Detect which cell encompasses the target text, then output its (X, Y) center coordinate. 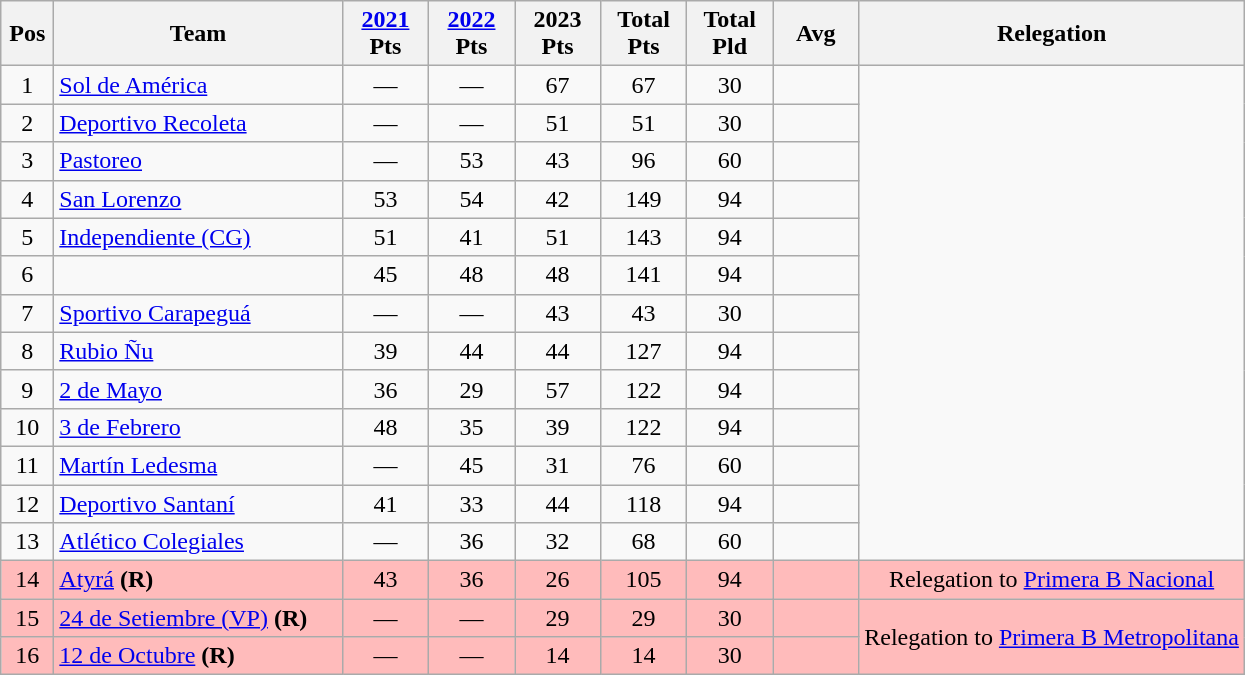
32 (557, 542)
118 (644, 503)
TotalPts (644, 34)
12 (28, 503)
10 (28, 427)
Avg (816, 34)
Sol de América (198, 85)
141 (644, 275)
Deportivo Santaní (198, 503)
9 (28, 389)
Deportivo Recoleta (198, 123)
57 (557, 389)
31 (557, 465)
105 (644, 580)
2023Pts (557, 34)
TotalPld (730, 34)
Pos (28, 34)
2022Pts (471, 34)
33 (471, 503)
127 (644, 351)
96 (644, 161)
Relegation to Primera B Nacional (1052, 580)
Sportivo Carapeguá (198, 313)
15 (28, 618)
3 (28, 161)
San Lorenzo (198, 199)
2021Pts (385, 34)
42 (557, 199)
Relegation (1052, 34)
143 (644, 237)
54 (471, 199)
4 (28, 199)
8 (28, 351)
68 (644, 542)
2 de Mayo (198, 389)
3 de Febrero (198, 427)
5 (28, 237)
Independiente (CG) (198, 237)
11 (28, 465)
12 de Octubre (R) (198, 656)
149 (644, 199)
13 (28, 542)
6 (28, 275)
Atlético Colegiales (198, 542)
35 (471, 427)
Atyrá (R) (198, 580)
7 (28, 313)
16 (28, 656)
Martín Ledesma (198, 465)
Relegation to Primera B Metropolitana (1052, 637)
2 (28, 123)
24 de Setiembre (VP) (R) (198, 618)
26 (557, 580)
Rubio Ñu (198, 351)
1 (28, 85)
Team (198, 34)
Pastoreo (198, 161)
76 (644, 465)
